Provide the [X, Y] coordinate of the cell's center where the given text is located.  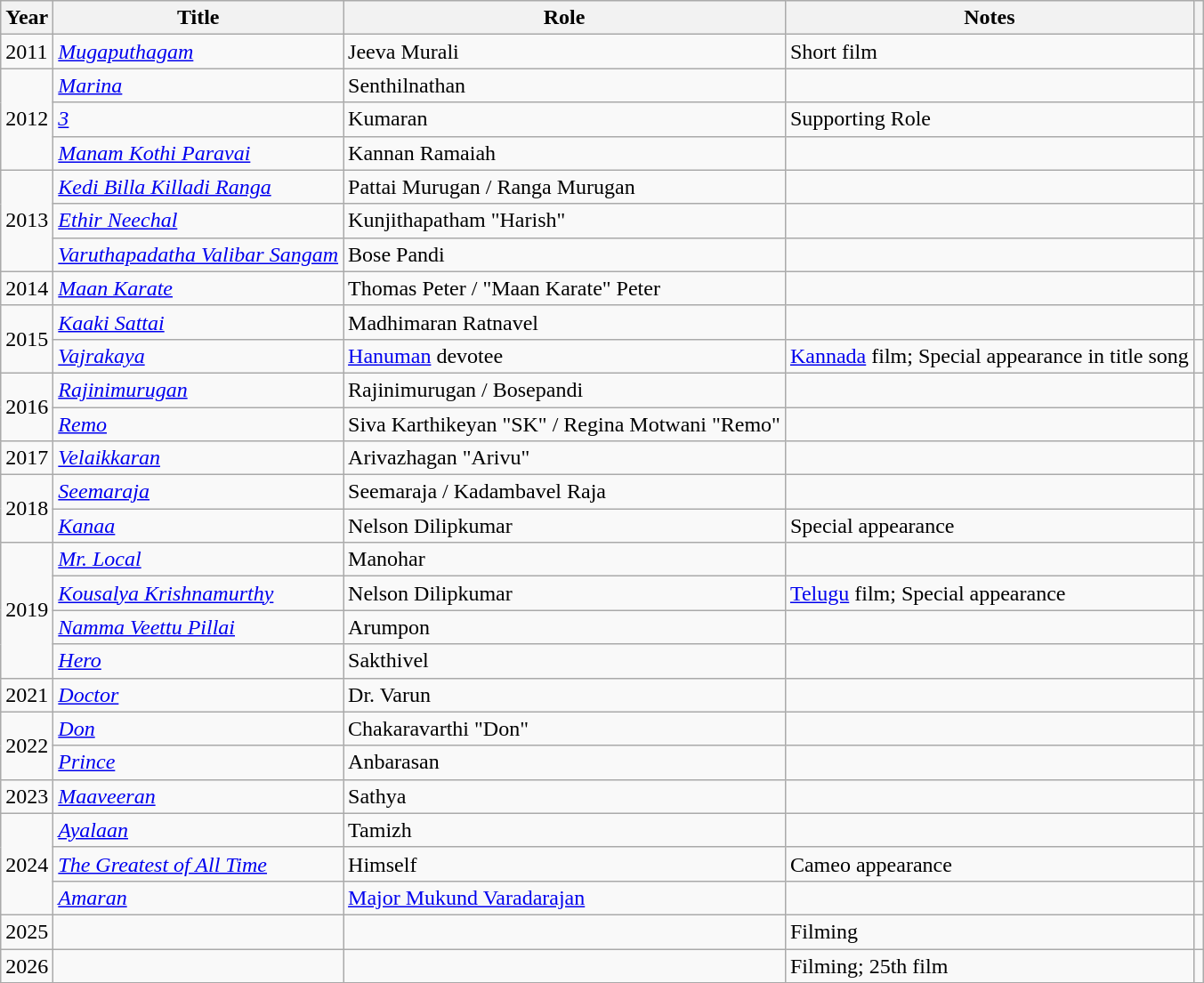
Mr. Local [198, 560]
Don [198, 729]
Rajinimurugan [198, 390]
Prince [198, 762]
Cameo appearance [990, 864]
Hanuman devotee [564, 356]
Manohar [564, 560]
Amaran [198, 898]
Doctor [198, 695]
Madhimaran Ratnavel [564, 322]
Special appearance [990, 526]
Seemaraja / Kadambavel Raja [564, 492]
Kaaki Sattai [198, 322]
Telugu film; Special appearance [990, 593]
The Greatest of All Time [198, 864]
Remo [198, 424]
2012 [27, 119]
2019 [27, 610]
Namma Veettu Pillai [198, 627]
2013 [27, 221]
Seemaraja [198, 492]
2021 [27, 695]
3 [198, 119]
Kanaa [198, 526]
Notes [990, 18]
2014 [27, 288]
2022 [27, 745]
Jeeva Murali [564, 52]
2025 [27, 931]
Filming; 25th film [990, 965]
Kannada film; Special appearance in title song [990, 356]
Major Mukund Varadarajan [564, 898]
Thomas Peter / "Maan Karate" Peter [564, 288]
Kedi Billa Killadi Ranga [198, 187]
Himself [564, 864]
Kousalya Krishnamurthy [198, 593]
Filming [990, 931]
Kumaran [564, 119]
Velaikkaran [198, 458]
Vajrakaya [198, 356]
Tamizh [564, 830]
2017 [27, 458]
Arumpon [564, 627]
Supporting Role [990, 119]
2023 [27, 796]
Rajinimurugan / Bosepandi [564, 390]
Mugaputhagam [198, 52]
Hero [198, 661]
Ayalaan [198, 830]
Kannan Ramaiah [564, 153]
Title [198, 18]
Maaveeran [198, 796]
2026 [27, 965]
Marina [198, 85]
Ethir Neechal [198, 221]
2016 [27, 407]
Sakthivel [564, 661]
2018 [27, 509]
Manam Kothi Paravai [198, 153]
Kunjithapatham "Harish" [564, 221]
Year [27, 18]
2015 [27, 339]
2024 [27, 864]
Anbarasan [564, 762]
Maan Karate [198, 288]
Sathya [564, 796]
Role [564, 18]
Arivazhagan "Arivu" [564, 458]
Pattai Murugan / Ranga Murugan [564, 187]
Short film [990, 52]
Siva Karthikeyan "SK" / Regina Motwani "Remo" [564, 424]
Senthilnathan [564, 85]
Bose Pandi [564, 254]
Dr. Varun [564, 695]
Chakaravarthi "Don" [564, 729]
Varuthapadatha Valibar Sangam [198, 254]
2011 [27, 52]
